Return [x, y] of the center of cell containing provided text 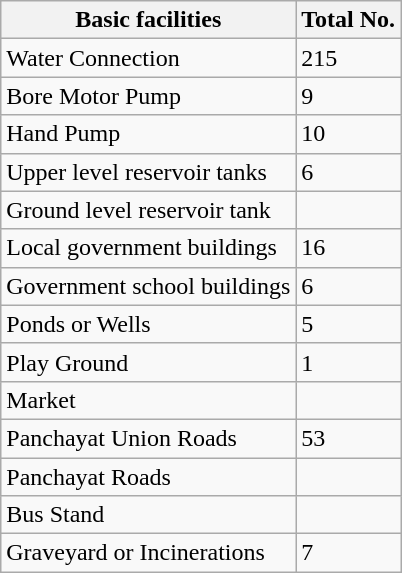
16 [348, 248]
Water Connection [148, 58]
Local government buildings [148, 248]
Basic facilities [148, 20]
Bus Stand [148, 515]
Graveyard or Incinerations [148, 553]
Market [148, 400]
7 [348, 553]
215 [348, 58]
Upper level reservoir tanks [148, 172]
9 [348, 96]
1 [348, 362]
Bore Motor Pump [148, 96]
53 [348, 438]
Government school buildings [148, 286]
Ponds or Wells [148, 324]
Hand Pump [148, 134]
Total No. [348, 20]
Panchayat Roads [148, 477]
5 [348, 324]
Play Ground [148, 362]
Panchayat Union Roads [148, 438]
Ground level reservoir tank [148, 210]
10 [348, 134]
